Capture the cell that displays the provided text and extract its [X, Y] central coordinate. 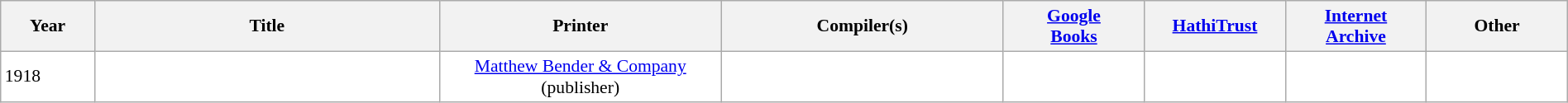
Title [266, 26]
GoogleBooks [1073, 26]
1918 [48, 76]
Other [1497, 26]
InternetArchive [1355, 26]
Compiler(s) [862, 26]
Year [48, 26]
Matthew Bender & Company(publisher) [581, 76]
Printer [581, 26]
HathiTrust [1215, 26]
